Capture the cell that displays the provided text and extract its [x, y] central coordinate. 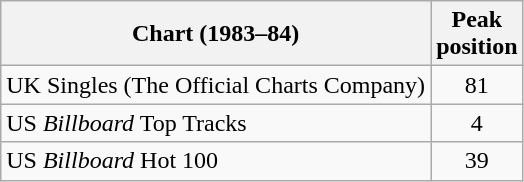
US Billboard Hot 100 [216, 161]
39 [477, 161]
UK Singles (The Official Charts Company) [216, 85]
Peakposition [477, 34]
US Billboard Top Tracks [216, 123]
81 [477, 85]
4 [477, 123]
Chart (1983–84) [216, 34]
